Capture the cell that displays the provided text and extract its [x, y] central coordinate. 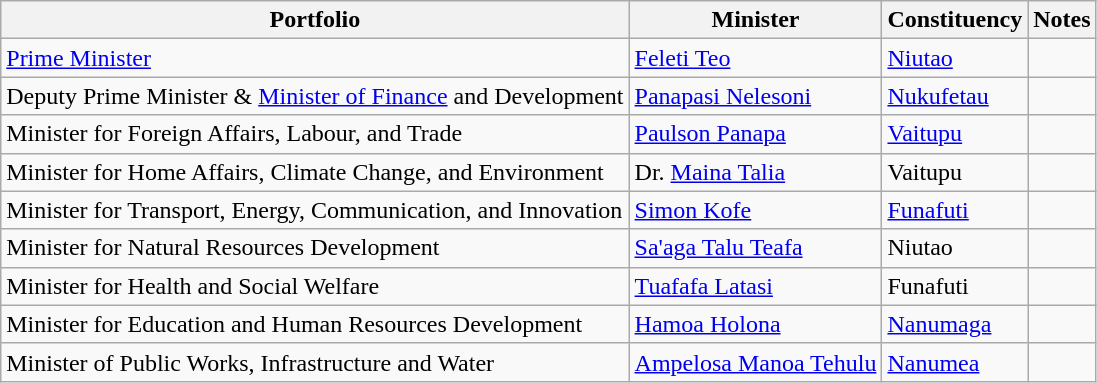
Minister [756, 20]
Hamoa Holona [756, 324]
Panapasi Nelesoni [756, 96]
Tuafafa Latasi [756, 286]
Prime Minister [315, 58]
Paulson Panapa [756, 134]
Minister for Foreign Affairs, Labour, and Trade [315, 134]
Nanumaga [955, 324]
Sa'aga Talu Teafa [756, 248]
Constituency [955, 20]
Notes [1062, 20]
Minister for Natural Resources Development [315, 248]
Portfolio [315, 20]
Nukufetau [955, 96]
Minister for Home Affairs, Climate Change, and Environment [315, 172]
Minister of Public Works, Infrastructure and Water [315, 362]
Nanumea [955, 362]
Feleti Teo [756, 58]
Minister for Health and Social Welfare [315, 286]
Deputy Prime Minister & Minister of Finance and Development [315, 96]
Ampelosa Manoa Tehulu [756, 362]
Simon Kofe [756, 210]
Minister for Transport, Energy, Communication, and Innovation [315, 210]
Dr. Maina Talia [756, 172]
Minister for Education and Human Resources Development [315, 324]
